Extract the [x, y] coordinate from the center of the cell holding the provided text.  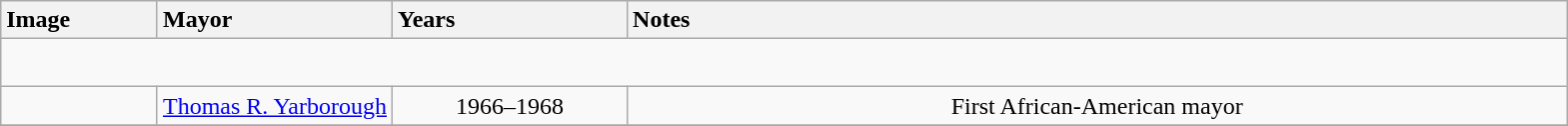
First African-American mayor [1097, 106]
Thomas R. Yarborough [274, 106]
Notes [1097, 20]
Image [80, 20]
Mayor [274, 20]
Years [510, 20]
1966–1968 [510, 106]
